Return [X, Y] of the center of cell containing provided text 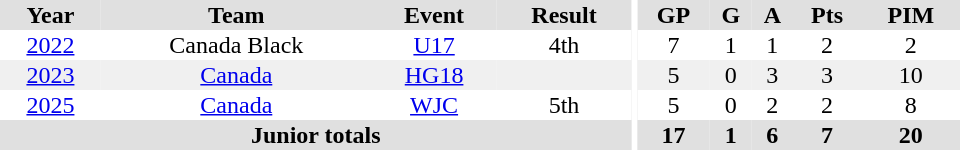
GP [674, 15]
2025 [50, 105]
10 [911, 75]
6 [772, 135]
U17 [434, 45]
G [730, 15]
WJC [434, 105]
4th [564, 45]
Canada Black [236, 45]
PIM [911, 15]
Junior totals [316, 135]
2022 [50, 45]
HG18 [434, 75]
Pts [826, 15]
17 [674, 135]
5th [564, 105]
20 [911, 135]
8 [911, 105]
Year [50, 15]
Team [236, 15]
A [772, 15]
Result [564, 15]
2023 [50, 75]
Event [434, 15]
